Output the (x, y) coordinate of the center of the cell containing the given text.  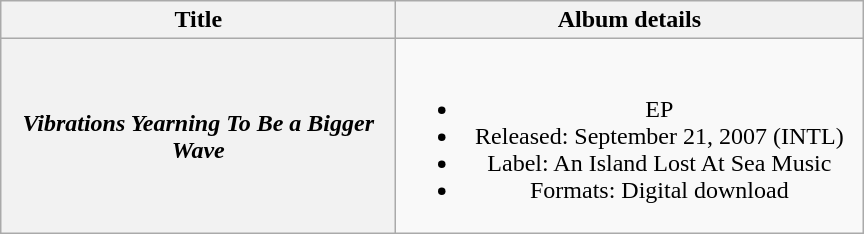
EPReleased: September 21, 2007 (INTL)Label: An Island Lost At Sea MusicFormats: Digital download (630, 136)
Vibrations Yearning To Be a Bigger Wave (198, 136)
Title (198, 20)
Album details (630, 20)
